From the cell containing the given text, extract its center point as [X, Y] coordinate. 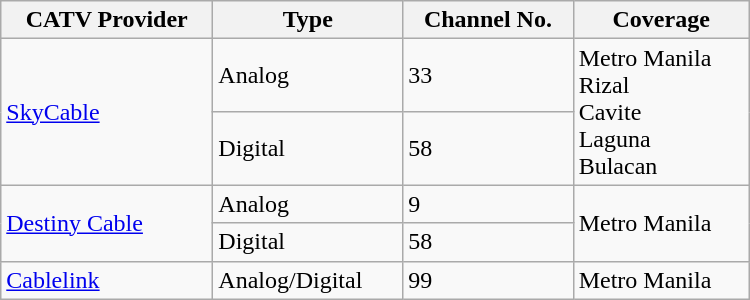
Coverage [661, 20]
Cablelink [107, 280]
CATV Provider [107, 20]
Destiny Cable [107, 223]
Metro ManilaRizalCaviteLagunaBulacan [661, 112]
SkyCable [107, 112]
Channel No. [488, 20]
Type [308, 20]
99 [488, 280]
9 [488, 204]
Analog/Digital [308, 280]
33 [488, 76]
